Pinpoint the cell where the given text exists, returning its [x, y] midpoint coordinate. 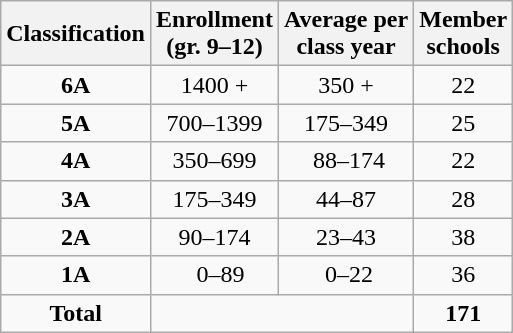
0–22 [346, 275]
23–43 [346, 237]
0–89 [214, 275]
88–174 [346, 161]
171 [464, 313]
2A [76, 237]
6A [76, 85]
4A [76, 161]
36 [464, 275]
5A [76, 123]
Total [76, 313]
38 [464, 237]
44–87 [346, 199]
28 [464, 199]
350 + [346, 85]
Classification [76, 34]
Memberschools [464, 34]
Enrollment(gr. 9–12) [214, 34]
25 [464, 123]
350–699 [214, 161]
90–174 [214, 237]
Average perclass year [346, 34]
700–1399 [214, 123]
3A [76, 199]
1A [76, 275]
1400 + [214, 85]
